Find where the given text appears and provide that cell's center as (X, Y) coordinate. 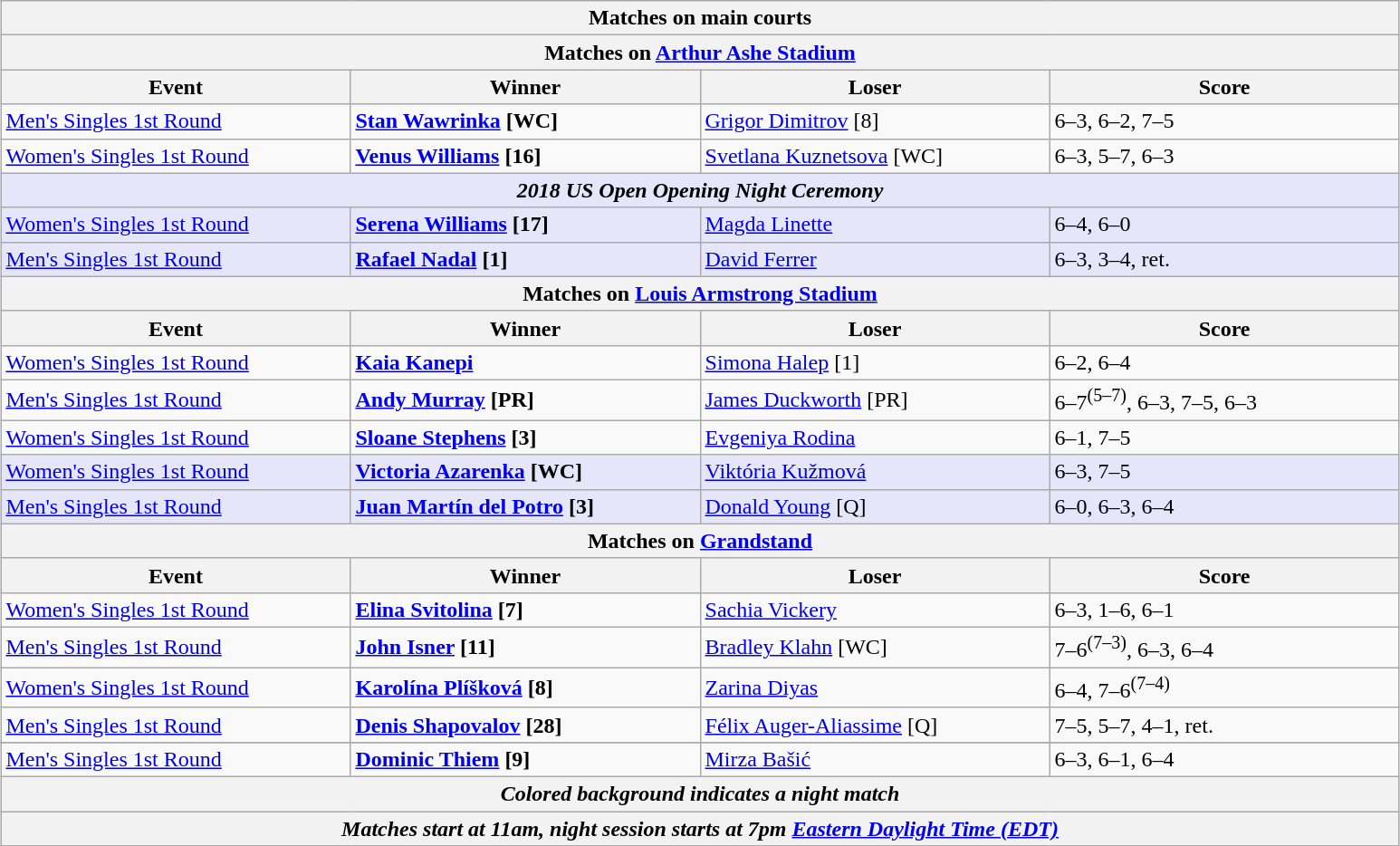
Svetlana Kuznetsova [WC] (875, 156)
Félix Auger-Aliassime [Q] (875, 725)
Bradley Klahn [WC] (875, 647)
Sloane Stephens [3] (525, 437)
Evgeniya Rodina (875, 437)
Viktória Kužmová (875, 472)
Rafael Nadal [1] (525, 259)
Sachia Vickery (875, 610)
Simona Halep [1] (875, 362)
6–1, 7–5 (1224, 437)
Serena Williams [17] (525, 225)
Mirza Bašić (875, 760)
Stan Wawrinka [WC] (525, 121)
Juan Martín del Potro [3] (525, 506)
Grigor Dimitrov [8] (875, 121)
6–7(5–7), 6–3, 7–5, 6–3 (1224, 400)
7–6(7–3), 6–3, 6–4 (1224, 647)
Matches on Louis Armstrong Stadium (700, 293)
Elina Svitolina [7] (525, 610)
6–3, 1–6, 6–1 (1224, 610)
6–3, 7–5 (1224, 472)
2018 US Open Opening Night Ceremony (700, 190)
Matches on main courts (700, 18)
6–2, 6–4 (1224, 362)
Donald Young [Q] (875, 506)
6–3, 6–1, 6–4 (1224, 760)
6–4, 6–0 (1224, 225)
Matches on Grandstand (700, 541)
6–0, 6–3, 6–4 (1224, 506)
Denis Shapovalov [28] (525, 725)
James Duckworth [PR] (875, 400)
7–5, 5–7, 4–1, ret. (1224, 725)
Andy Murray [PR] (525, 400)
6–4, 7–6(7–4) (1224, 688)
Karolína Plíšková [8] (525, 688)
David Ferrer (875, 259)
6–3, 5–7, 6–3 (1224, 156)
Victoria Azarenka [WC] (525, 472)
Matches start at 11am, night session starts at 7pm Eastern Daylight Time (EDT) (700, 829)
Matches on Arthur Ashe Stadium (700, 53)
6–3, 3–4, ret. (1224, 259)
Magda Linette (875, 225)
John Isner [11] (525, 647)
Venus Williams [16] (525, 156)
Colored background indicates a night match (700, 794)
Zarina Diyas (875, 688)
Dominic Thiem [9] (525, 760)
Kaia Kanepi (525, 362)
6–3, 6–2, 7–5 (1224, 121)
